Identify which cell holds the provided text, then report its (X, Y) central coordinate. 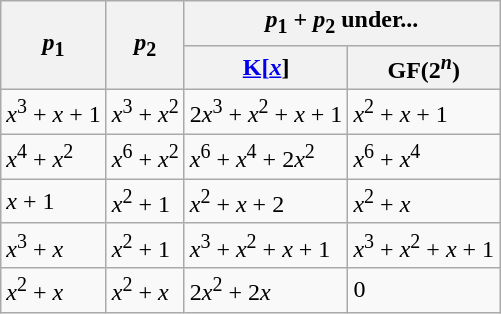
K[x] (266, 68)
x6 + x4 (424, 156)
x6 + x2 (145, 156)
x6 + x4 + 2x2 (266, 156)
2x2 + 2x (266, 290)
x2 + x + 2 (266, 202)
2x3 + x2 + x + 1 (266, 112)
x4 + x2 (54, 156)
x3 + x2 (145, 112)
GF(2n) (424, 68)
x + 1 (54, 202)
0 (424, 290)
x3 + x (54, 246)
x3 + x + 1 (54, 112)
p2 (145, 46)
p1 (54, 46)
x2 + x + 1 (424, 112)
p1 + p2 under... (342, 23)
